Return (x, y) of the center of cell containing provided text 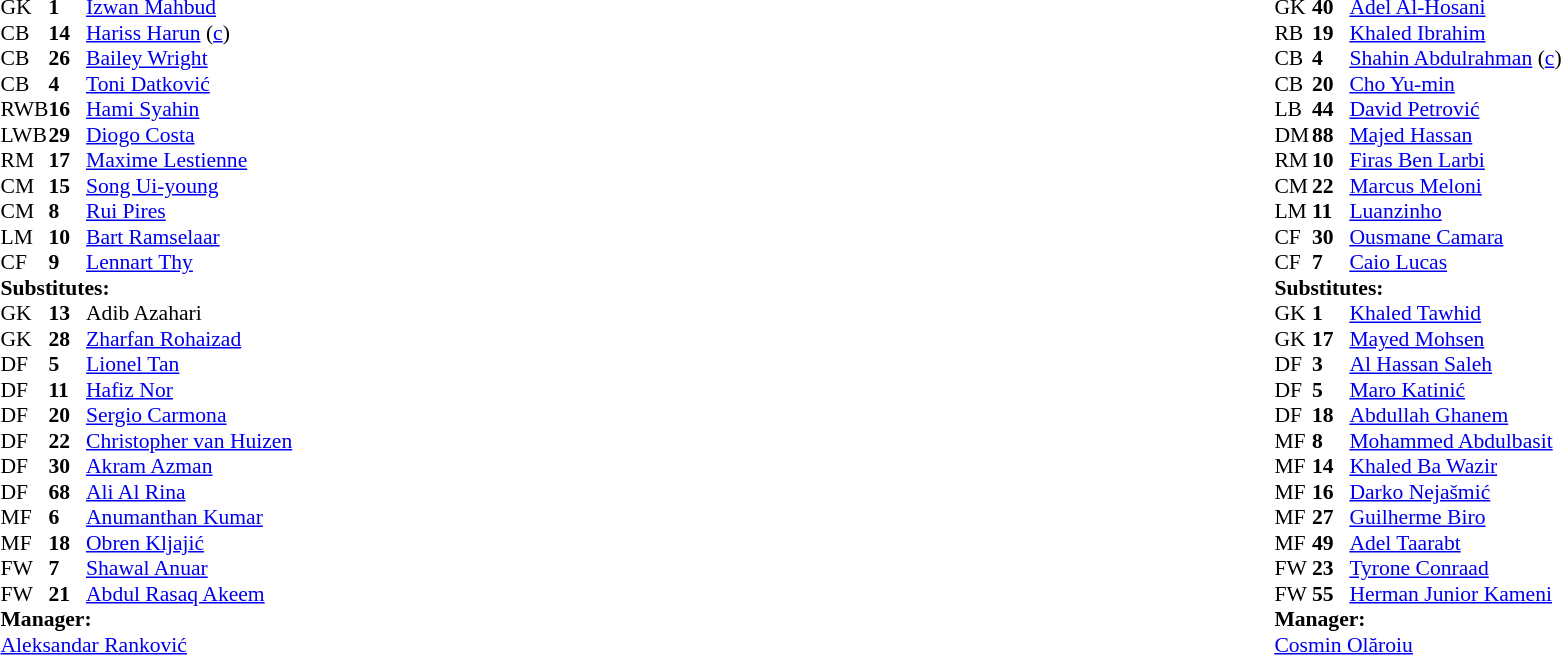
Hariss Harun (c) (189, 33)
Maxime Lestienne (189, 161)
Shahin Abdulrahman (c) (1455, 59)
Maro Katinić (1455, 390)
Khaled Ba Wazir (1455, 467)
Song Ui-young (189, 186)
Bart Ramselaar (189, 237)
21 (67, 594)
15 (67, 186)
Khaled Tawhid (1455, 313)
3 (1331, 365)
LWB (24, 135)
Adel Taarabt (1455, 543)
LB (1293, 109)
Sergio Carmona (189, 415)
David Petrović (1455, 109)
Toni Datković (189, 84)
Bailey Wright (189, 59)
19 (1331, 33)
Luanzinho (1455, 211)
23 (1331, 569)
6 (67, 517)
Darko Nejašmić (1455, 492)
88 (1331, 135)
Tyrone Conraad (1455, 569)
Hami Syahin (189, 109)
Shawal Anuar (189, 569)
Lennart Thy (189, 263)
68 (67, 492)
Zharfan Rohaizad (189, 339)
Adib Azahari (189, 313)
Christopher van Huizen (189, 441)
Mohammed Abdulbasit (1455, 441)
Abdul Rasaq Akeem (189, 594)
Al Hassan Saleh (1455, 365)
55 (1331, 594)
Majed Hassan (1455, 135)
49 (1331, 543)
Mayed Mohsen (1455, 339)
RWB (24, 109)
Marcus Meloni (1455, 186)
Anumanthan Kumar (189, 517)
Ali Al Rina (189, 492)
Diogo Costa (189, 135)
44 (1331, 109)
Rui Pires (189, 211)
Khaled Ibrahim (1455, 33)
Akram Azman (189, 467)
Caio Lucas (1455, 263)
28 (67, 339)
26 (67, 59)
9 (67, 263)
Abdullah Ghanem (1455, 415)
Lionel Tan (189, 365)
29 (67, 135)
DM (1293, 135)
Guilherme Biro (1455, 517)
Ousmane Camara (1455, 237)
Obren Kljajić (189, 543)
Hafiz Nor (189, 390)
RB (1293, 33)
1 (1331, 313)
13 (67, 313)
Herman Junior Kameni (1455, 594)
Cho Yu-min (1455, 84)
27 (1331, 517)
Firas Ben Larbi (1455, 161)
